Detect which cell encompasses the target text, then output its [X, Y] center coordinate. 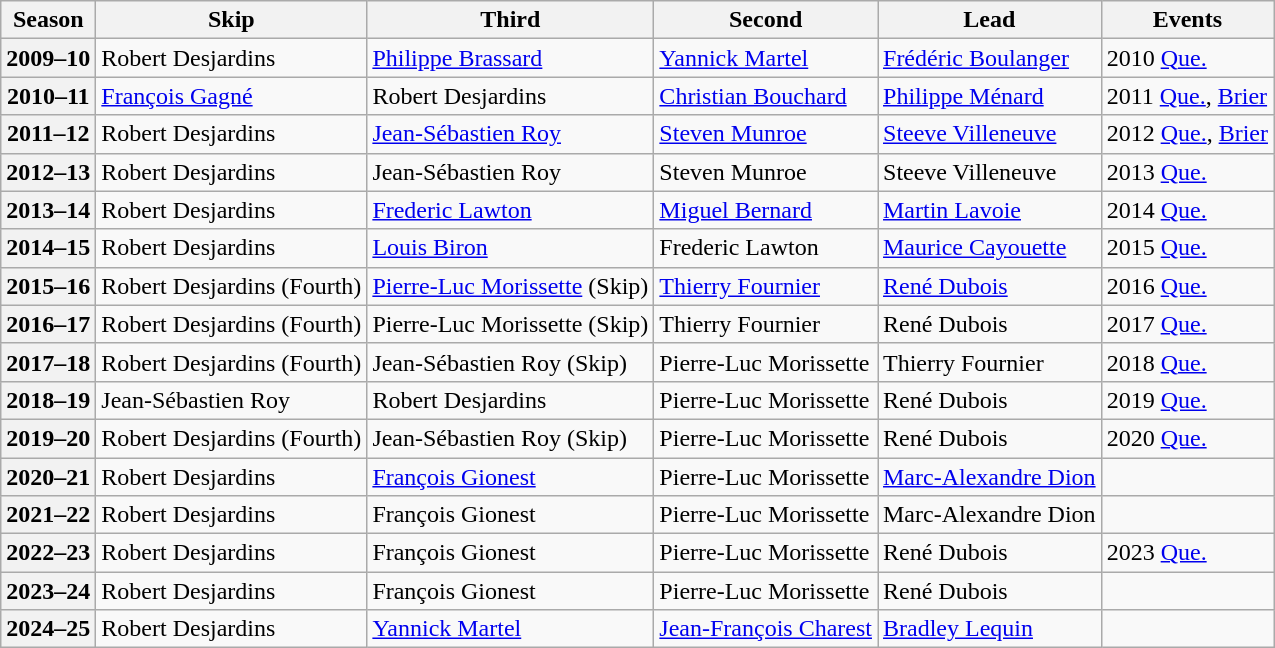
Skip [232, 20]
Louis Biron [510, 248]
Events [1187, 20]
2015 Que. [1187, 248]
2020 Que. [1187, 438]
2019–20 [48, 438]
2011–12 [48, 134]
2016 Que. [1187, 286]
Martin Lavoie [990, 210]
Maurice Cayouette [990, 248]
Third [510, 20]
2012–13 [48, 172]
2018 Que. [1187, 362]
2016–17 [48, 324]
2010–11 [48, 96]
2014 Que. [1187, 210]
François Gagné [232, 96]
2018–19 [48, 400]
2023 Que. [1187, 553]
2010 Que. [1187, 58]
2024–25 [48, 629]
2013–14 [48, 210]
Jean-François Charest [766, 629]
2020–21 [48, 477]
2014–15 [48, 248]
2021–22 [48, 515]
2012 Que., Brier [1187, 134]
2022–23 [48, 553]
2013 Que. [1187, 172]
Frédéric Boulanger [990, 58]
Bradley Lequin [990, 629]
Christian Bouchard [766, 96]
2023–24 [48, 591]
Miguel Bernard [766, 210]
2017 Que. [1187, 324]
2017–18 [48, 362]
Philippe Ménard [990, 96]
Lead [990, 20]
2019 Que. [1187, 400]
2009–10 [48, 58]
Second [766, 20]
Season [48, 20]
Philippe Brassard [510, 58]
2011 Que., Brier [1187, 96]
2015–16 [48, 286]
